Output the [x, y] coordinate of the center of the cell containing the given text.  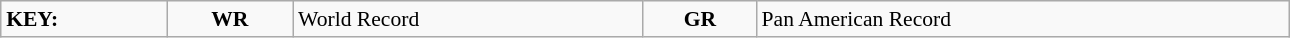
World Record [468, 19]
WR [230, 19]
KEY: [84, 19]
GR [700, 19]
Pan American Record [1023, 19]
